For the text-containing cell, return its midpoint in (X, Y) coordinate format. 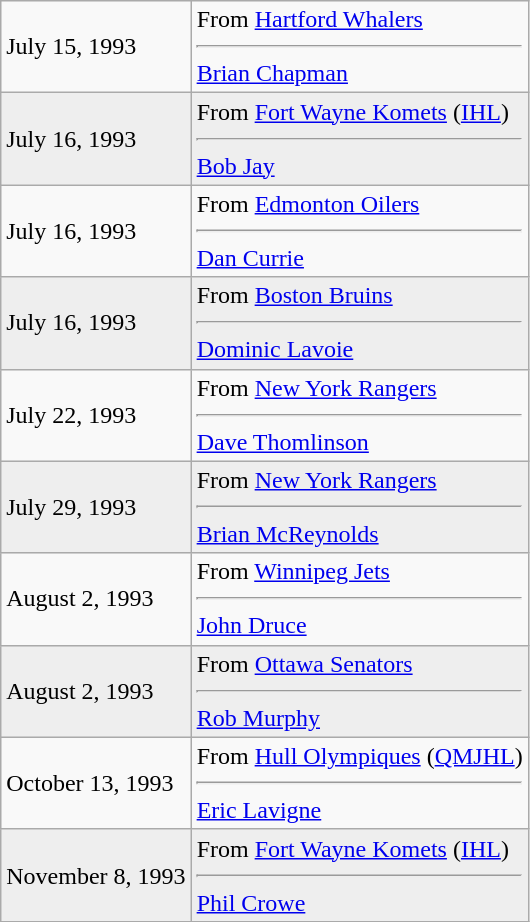
From Boston BruinsDominic Lavoie (360, 323)
From Hartford WhalersBrian Chapman (360, 47)
From Fort Wayne Komets (IHL)Phil Crowe (360, 875)
From Fort Wayne Komets (IHL)Bob Jay (360, 139)
July 22, 1993 (96, 415)
From Ottawa SenatorsRob Murphy (360, 691)
July 15, 1993 (96, 47)
From New York RangersDave Thomlinson (360, 415)
July 29, 1993 (96, 507)
October 13, 1993 (96, 783)
From New York RangersBrian McReynolds (360, 507)
From Hull Olympiques (QMJHL)Eric Lavigne (360, 783)
November 8, 1993 (96, 875)
From Winnipeg JetsJohn Druce (360, 599)
From Edmonton OilersDan Currie (360, 231)
